For the text-containing cell, return its midpoint in [x, y] coordinate format. 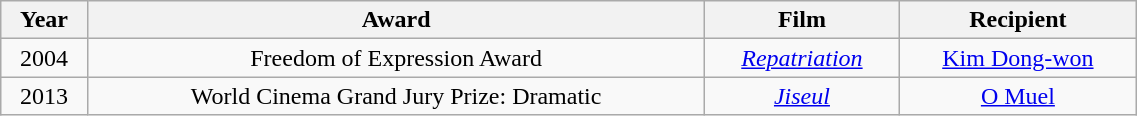
2013 [44, 96]
Kim Dong-won [1018, 58]
Year [44, 20]
Award [396, 20]
World Cinema Grand Jury Prize: Dramatic [396, 96]
Film [802, 20]
Freedom of Expression Award [396, 58]
2004 [44, 58]
Repatriation [802, 58]
O Muel [1018, 96]
Jiseul [802, 96]
Recipient [1018, 20]
